Return the [X, Y] coordinate for the center point of the cell that contains the specified text.  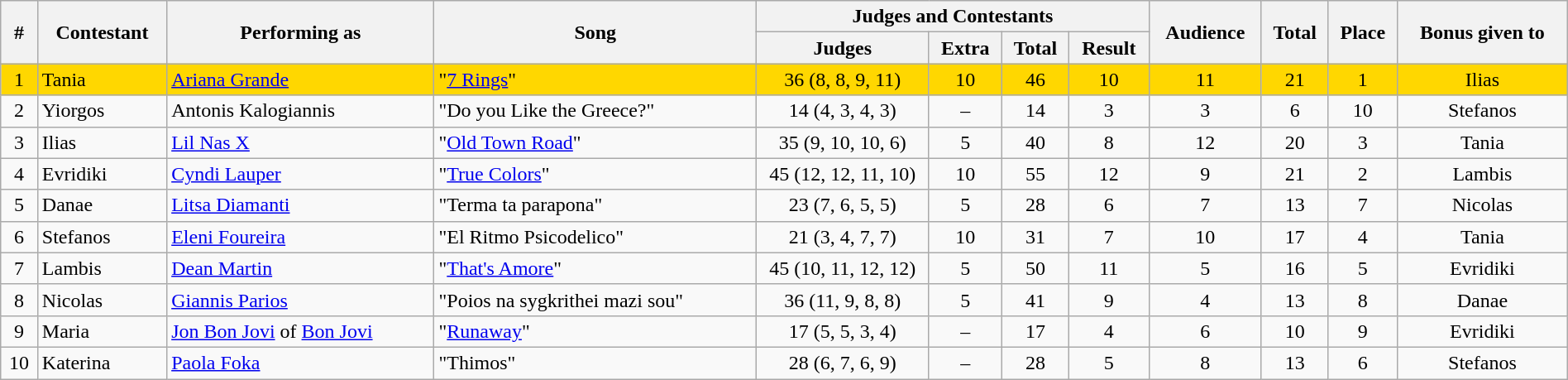
Maria [102, 331]
31 [1035, 237]
Extra [966, 48]
46 [1035, 79]
Ariana Grande [301, 79]
Bonus given to [1483, 32]
23 (7, 6, 5, 5) [843, 205]
41 [1035, 300]
Litsa Diamanti [301, 205]
Lil Nas X [301, 142]
Song [595, 32]
45 (12, 12, 11, 10) [843, 174]
"Thimos" [595, 363]
"Poios na sygkrithei mazi sou" [595, 300]
Cyndi Lauper [301, 174]
"Do you Like the Greece?" [595, 111]
36 (8, 8, 9, 11) [843, 79]
Giannis Parios [301, 300]
Dean Martin [301, 268]
Eleni Foureira [301, 237]
"Runaway" [595, 331]
14 [1035, 111]
# [20, 32]
Place [1363, 32]
Performing as [301, 32]
"Old Town Road" [595, 142]
Antonis Kalogiannis [301, 111]
Judges [843, 48]
Yiorgos [102, 111]
55 [1035, 174]
"El Ritmo Psicodelico" [595, 237]
14 (4, 3, 4, 3) [843, 111]
Judges and Contestants [953, 17]
40 [1035, 142]
Katerina [102, 363]
36 (11, 9, 8, 8) [843, 300]
45 (10, 11, 12, 12) [843, 268]
35 (9, 10, 10, 6) [843, 142]
50 [1035, 268]
Jon Bon Jovi of Bon Jovi [301, 331]
20 [1295, 142]
Audience [1205, 32]
16 [1295, 268]
"Terma ta parapona" [595, 205]
21 (3, 4, 7, 7) [843, 237]
"That's Amore" [595, 268]
"True Colors" [595, 174]
Result [1108, 48]
"7 Rings" [595, 79]
Contestant [102, 32]
17 (5, 5, 3, 4) [843, 331]
Paola Foka [301, 363]
28 (6, 7, 6, 9) [843, 363]
